Extract the (x, y) coordinate from the center of the cell holding the provided text.  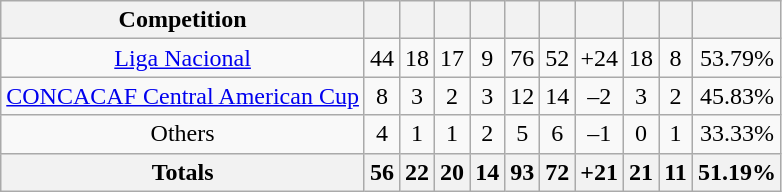
5 (522, 134)
Liga Nacional (183, 58)
52 (558, 58)
33.33% (736, 134)
+21 (600, 172)
20 (452, 172)
51.19% (736, 172)
17 (452, 58)
72 (558, 172)
9 (488, 58)
21 (642, 172)
12 (522, 96)
CONCACAF Central American Cup (183, 96)
+24 (600, 58)
4 (382, 134)
45.83% (736, 96)
Competition (183, 20)
44 (382, 58)
Others (183, 134)
93 (522, 172)
76 (522, 58)
Totals (183, 172)
6 (558, 134)
22 (418, 172)
11 (676, 172)
53.79% (736, 58)
–1 (600, 134)
–2 (600, 96)
0 (642, 134)
56 (382, 172)
